Output the [x, y] coordinate of the center of the cell containing the given text.  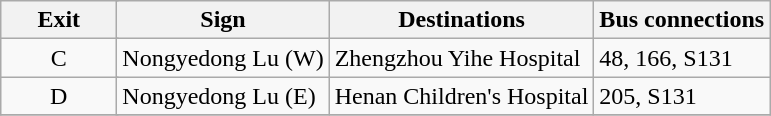
Exit [59, 20]
Henan Children's Hospital [462, 96]
Nongyedong Lu (E) [223, 96]
Bus connections [682, 20]
C [59, 58]
Destinations [462, 20]
D [59, 96]
Sign [223, 20]
48, 166, S131 [682, 58]
Zhengzhou Yihe Hospital [462, 58]
205, S131 [682, 96]
Nongyedong Lu (W) [223, 58]
